Scan for the cell matching the given text and deliver its (x, y) coordinate at center. 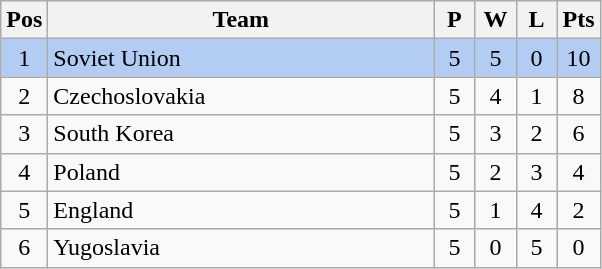
South Korea (241, 134)
Pts (578, 20)
10 (578, 58)
Soviet Union (241, 58)
Yugoslavia (241, 248)
Team (241, 20)
Poland (241, 172)
England (241, 210)
L (536, 20)
8 (578, 96)
P (454, 20)
W (496, 20)
Pos (24, 20)
Czechoslovakia (241, 96)
